Extract the (X, Y) coordinate from the center of the cell holding the provided text.  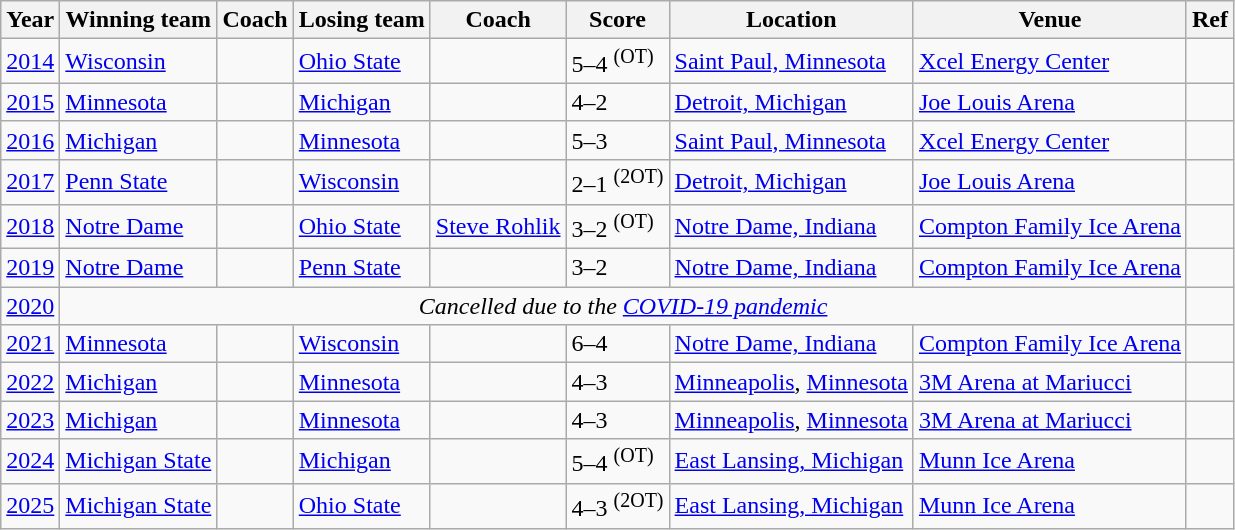
Cancelled due to the COVID-19 pandemic (624, 306)
2016 (30, 140)
2015 (30, 102)
2024 (30, 462)
2023 (30, 420)
Score (618, 20)
4–3 (2OT) (618, 506)
2021 (30, 344)
2025 (30, 506)
Winning team (138, 20)
2017 (30, 182)
Steve Rohlik (498, 226)
2019 (30, 268)
Location (791, 20)
Venue (1050, 20)
2014 (30, 62)
3–2 (618, 268)
2–1 (2OT) (618, 182)
5–3 (618, 140)
2020 (30, 306)
2022 (30, 382)
4–2 (618, 102)
Losing team (362, 20)
3–2 (OT) (618, 226)
2018 (30, 226)
6–4 (618, 344)
Ref (1210, 20)
Year (30, 20)
